Determine the (x, y) coordinate at the center of the cell enclosing the given text.  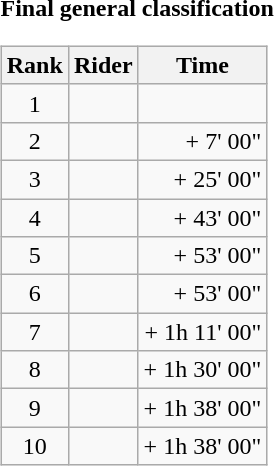
5 (34, 256)
2 (34, 141)
6 (34, 294)
9 (34, 408)
Rank (34, 65)
3 (34, 179)
10 (34, 446)
+ 25' 00" (202, 179)
+ 43' 00" (202, 217)
+ 7' 00" (202, 141)
Time (202, 65)
4 (34, 217)
7 (34, 332)
+ 1h 30' 00" (202, 370)
8 (34, 370)
1 (34, 103)
Rider (103, 65)
+ 1h 11' 00" (202, 332)
